Return (x, y) of the center of cell containing provided text 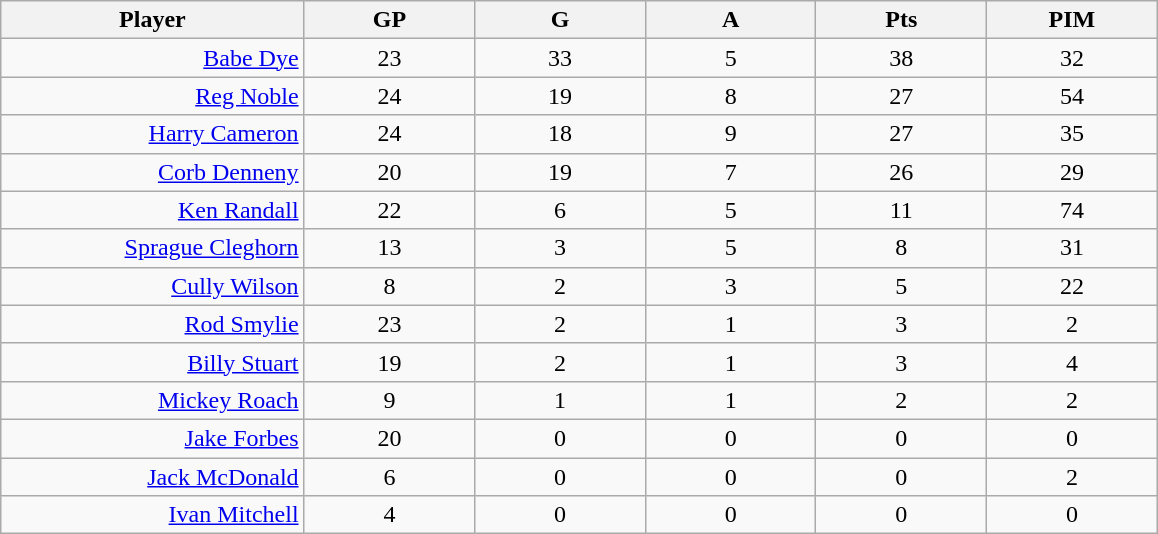
Reg Noble (152, 96)
Cully Wilson (152, 286)
31 (1072, 248)
26 (902, 172)
Pts (902, 20)
33 (560, 58)
32 (1072, 58)
Mickey Roach (152, 400)
7 (730, 172)
Billy Stuart (152, 362)
Jack McDonald (152, 477)
74 (1072, 210)
Babe Dye (152, 58)
A (730, 20)
Jake Forbes (152, 438)
PIM (1072, 20)
Harry Cameron (152, 134)
Ivan Mitchell (152, 515)
18 (560, 134)
29 (1072, 172)
13 (390, 248)
G (560, 20)
Ken Randall (152, 210)
Player (152, 20)
GP (390, 20)
Rod Smylie (152, 324)
11 (902, 210)
38 (902, 58)
Sprague Cleghorn (152, 248)
Corb Denneny (152, 172)
54 (1072, 96)
35 (1072, 134)
